Provide the (x, y) coordinate of the cell's center where the given text is located.  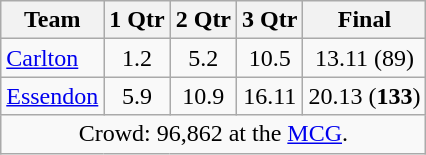
1.2 (137, 58)
Final (364, 20)
3 Qtr (270, 20)
20.13 (133) (364, 96)
10.5 (270, 58)
Crowd: 96,862 at the MCG. (214, 134)
16.11 (270, 96)
5.9 (137, 96)
Carlton (52, 58)
Team (52, 20)
1 Qtr (137, 20)
10.9 (203, 96)
2 Qtr (203, 20)
Essendon (52, 96)
13.11 (89) (364, 58)
5.2 (203, 58)
